Provide the [X, Y] coordinate of the cell's center where the given text is located.  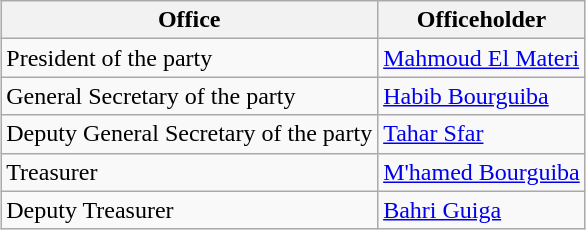
General Secretary of the party [190, 96]
Tahar Sfar [482, 134]
President of the party [190, 58]
Office [190, 20]
Deputy Treasurer [190, 210]
Treasurer [190, 172]
Bahri Guiga [482, 210]
Mahmoud El Materi [482, 58]
Habib Bourguiba [482, 96]
Officeholder [482, 20]
Deputy General Secretary of the party [190, 134]
M'hamed Bourguiba [482, 172]
